Pinpoint the cell where the given text exists, returning its (x, y) midpoint coordinate. 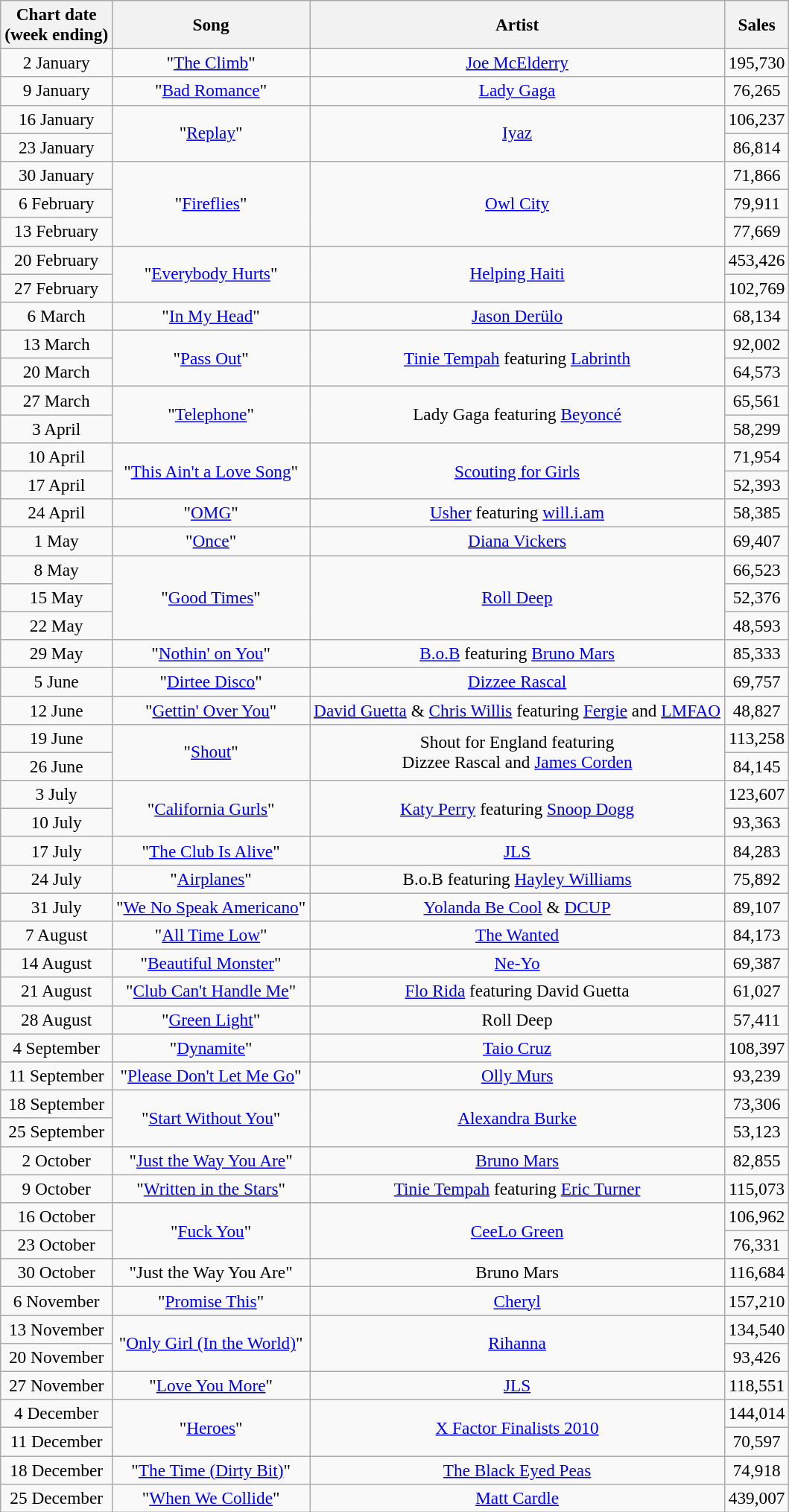
"All Time Low" (212, 935)
Rihanna (517, 1343)
"Dynamite" (212, 1047)
7 August (57, 935)
Lady Gaga featuring Beyoncé (517, 414)
61,027 (756, 991)
85,333 (756, 653)
B.o.B featuring Bruno Mars (517, 653)
18 December (57, 1470)
23 January (57, 147)
195,730 (756, 63)
29 May (57, 653)
10 April (57, 457)
25 September (57, 1132)
84,283 (756, 851)
Alexandra Burke (517, 1118)
144,014 (756, 1414)
"OMG" (212, 513)
10 July (57, 822)
Joe McElderry (517, 63)
"Gettin' Over You" (212, 710)
92,002 (756, 344)
21 August (57, 991)
26 June (57, 766)
13 November (57, 1329)
69,387 (756, 963)
"This Ain't a Love Song" (212, 471)
12 June (57, 710)
6 March (57, 316)
30 January (57, 175)
Helping Haiti (517, 274)
13 February (57, 232)
115,073 (756, 1188)
"Bad Romance" (212, 91)
74,918 (756, 1470)
Taio Cruz (517, 1047)
27 February (57, 288)
2 January (57, 63)
"Telephone" (212, 414)
134,540 (756, 1329)
17 April (57, 485)
"Heroes" (212, 1428)
116,684 (756, 1273)
"We No Speak Americano" (212, 906)
Shout for England featuring Dizzee Rascal and James Corden (517, 752)
"Fuck You" (212, 1230)
"Only Girl (In the World)" (212, 1343)
113,258 (756, 738)
"Good Times" (212, 597)
53,123 (756, 1132)
27 March (57, 400)
20 November (57, 1357)
17 July (57, 851)
"Dirtee Disco" (212, 682)
69,757 (756, 682)
71,954 (756, 457)
28 August (57, 1020)
"When We Collide" (212, 1498)
"Please Don't Let Me Go" (212, 1076)
82,855 (756, 1160)
Katy Perry featuring Snoop Dogg (517, 808)
2 October (57, 1160)
19 June (57, 738)
"The Time (Dirty Bit)" (212, 1470)
89,107 (756, 906)
1 May (57, 541)
8 May (57, 569)
5 June (57, 682)
4 September (57, 1047)
"Shout" (212, 752)
4 December (57, 1414)
Chart date(week ending) (57, 24)
Matt Cardle (517, 1498)
48,827 (756, 710)
48,593 (756, 626)
93,363 (756, 822)
69,407 (756, 541)
3 July (57, 794)
77,669 (756, 232)
"Club Can't Handle Me" (212, 991)
"Airplanes" (212, 879)
"Start Without You" (212, 1118)
Diana Vickers (517, 541)
123,607 (756, 794)
"Once" (212, 541)
57,411 (756, 1020)
3 April (57, 428)
453,426 (756, 260)
23 October (57, 1245)
"Fireflies" (212, 203)
24 July (57, 879)
Ne-Yo (517, 963)
9 October (57, 1188)
64,573 (756, 372)
Olly Murs (517, 1076)
84,173 (756, 935)
Tinie Tempah featuring Labrinth (517, 358)
76,265 (756, 91)
15 May (57, 597)
"Pass Out" (212, 358)
118,551 (756, 1385)
439,007 (756, 1498)
102,769 (756, 288)
13 March (57, 344)
Yolanda Be Cool & DCUP (517, 906)
58,299 (756, 428)
"Written in the Stars" (212, 1188)
24 April (57, 513)
Song (212, 24)
Cheryl (517, 1300)
52,376 (756, 597)
"Beautiful Monster" (212, 963)
"The Club Is Alive" (212, 851)
Iyaz (517, 133)
"Green Light" (212, 1020)
B.o.B featuring Hayley Williams (517, 879)
Sales (756, 24)
18 September (57, 1104)
Owl City (517, 203)
11 December (57, 1441)
Tinie Tempah featuring Eric Turner (517, 1188)
73,306 (756, 1104)
The Black Eyed Peas (517, 1470)
86,814 (756, 147)
X Factor Finalists 2010 (517, 1428)
93,426 (756, 1357)
157,210 (756, 1300)
76,331 (756, 1245)
108,397 (756, 1047)
71,866 (756, 175)
Artist (517, 24)
CeeLo Green (517, 1230)
52,393 (756, 485)
22 May (57, 626)
The Wanted (517, 935)
68,134 (756, 316)
79,911 (756, 203)
Jason Derülo (517, 316)
31 July (57, 906)
Dizzee Rascal (517, 682)
30 October (57, 1273)
"Everybody Hurts" (212, 274)
Flo Rida featuring David Guetta (517, 991)
25 December (57, 1498)
"Nothin' on You" (212, 653)
14 August (57, 963)
Scouting for Girls (517, 471)
66,523 (756, 569)
65,561 (756, 400)
"In My Head" (212, 316)
27 November (57, 1385)
9 January (57, 91)
"Promise This" (212, 1300)
"California Gurls" (212, 808)
58,385 (756, 513)
6 November (57, 1300)
6 February (57, 203)
"Replay" (212, 133)
84,145 (756, 766)
93,239 (756, 1076)
75,892 (756, 879)
Usher featuring will.i.am (517, 513)
20 March (57, 372)
"Love You More" (212, 1385)
16 January (57, 119)
11 September (57, 1076)
"The Climb" (212, 63)
106,962 (756, 1216)
20 February (57, 260)
70,597 (756, 1441)
David Guetta & Chris Willis featuring Fergie and LMFAO (517, 710)
Lady Gaga (517, 91)
16 October (57, 1216)
106,237 (756, 119)
